For the text-containing cell, return its midpoint in [x, y] coordinate format. 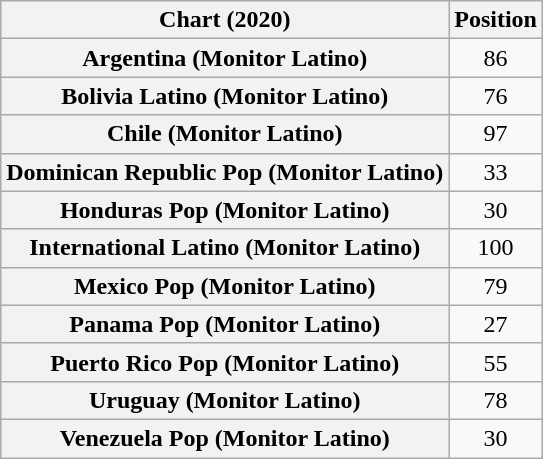
76 [496, 96]
97 [496, 134]
Bolivia Latino (Monitor Latino) [225, 96]
International Latino (Monitor Latino) [225, 248]
Mexico Pop (Monitor Latino) [225, 286]
33 [496, 172]
Argentina (Monitor Latino) [225, 58]
Venezuela Pop (Monitor Latino) [225, 438]
79 [496, 286]
Puerto Rico Pop (Monitor Latino) [225, 362]
Honduras Pop (Monitor Latino) [225, 210]
Chart (2020) [225, 20]
86 [496, 58]
27 [496, 324]
100 [496, 248]
Dominican Republic Pop (Monitor Latino) [225, 172]
55 [496, 362]
Uruguay (Monitor Latino) [225, 400]
Panama Pop (Monitor Latino) [225, 324]
Position [496, 20]
Chile (Monitor Latino) [225, 134]
78 [496, 400]
